From the cell containing the given text, extract its center point as (x, y) coordinate. 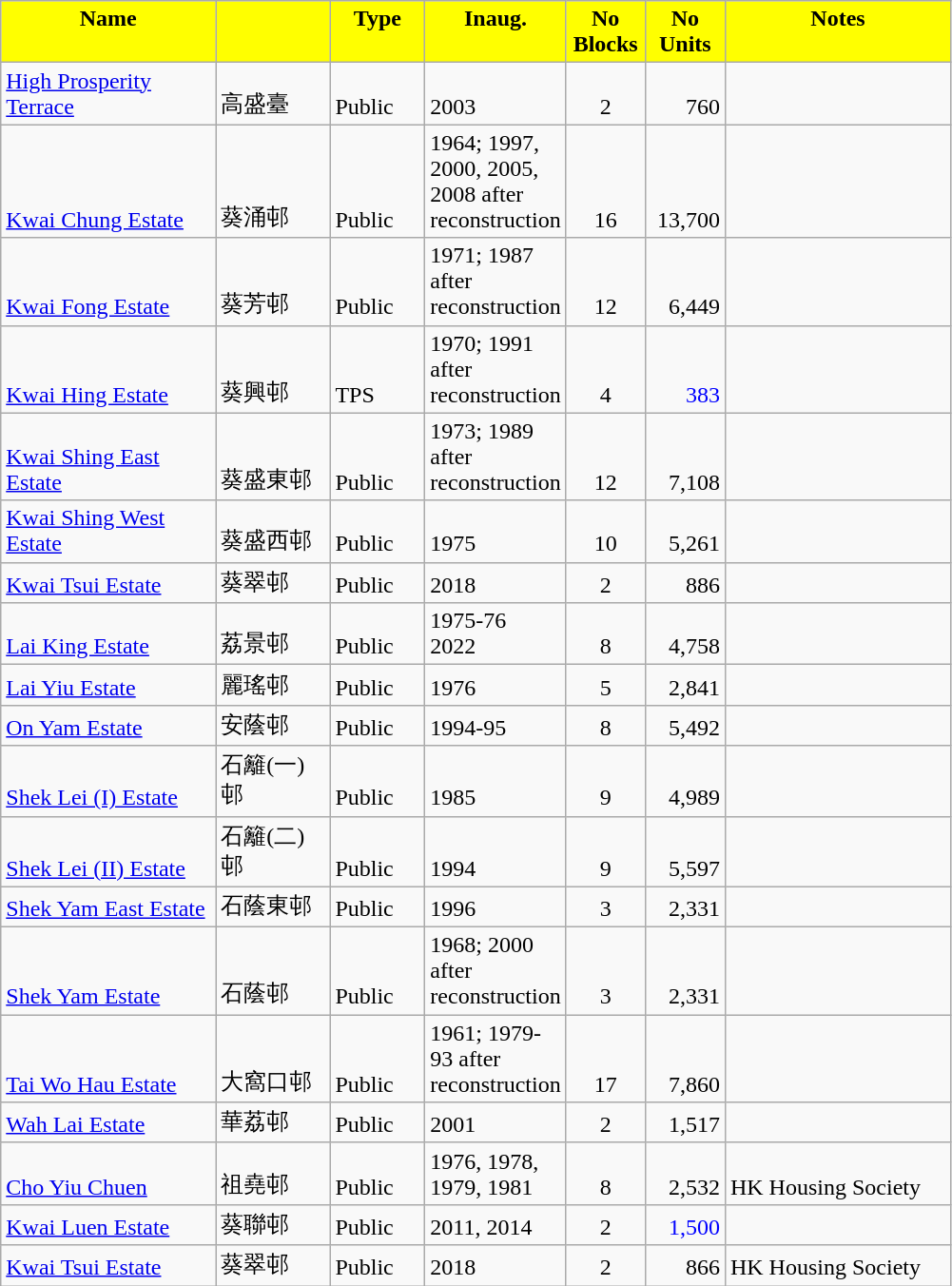
1970; 1991 after reconstruction (495, 369)
760 (685, 93)
No Blocks (605, 32)
1994 (495, 851)
13,700 (685, 181)
2,532 (685, 1174)
5,261 (685, 531)
石蔭邨 (273, 971)
荔景邨 (273, 633)
Kwai Luen Estate (108, 1225)
1,500 (685, 1225)
Kwai Hing Estate (108, 369)
1964; 1997, 2000, 2005, 2008 after reconstruction (495, 181)
葵聯邨 (273, 1225)
麗瑤邨 (273, 685)
1975-762022 (495, 633)
Name (108, 32)
7,108 (685, 457)
高盛臺 (273, 93)
Shek Lei (I) Estate (108, 781)
1968; 2000 after reconstruction (495, 971)
383 (685, 369)
葵興邨 (273, 369)
祖堯邨 (273, 1174)
Kwai Shing West Estate (108, 531)
華荔邨 (273, 1122)
葵涌邨 (273, 181)
Kwai Chung Estate (108, 181)
17 (605, 1059)
1975 (495, 531)
1976, 1978, 1979, 1981 (495, 1174)
Notes (837, 32)
4 (605, 369)
1971; 1987 after reconstruction (495, 282)
16 (605, 181)
Type (378, 32)
886 (685, 582)
2,841 (685, 685)
10 (605, 531)
1961; 1979-93 after reconstruction (495, 1059)
2011, 2014 (495, 1225)
7,860 (685, 1059)
1976 (495, 685)
1985 (495, 781)
Shek Yam Estate (108, 971)
葵盛西邨 (273, 531)
Lai King Estate (108, 633)
Shek Lei (II) Estate (108, 851)
石蔭東邨 (273, 907)
Lai Yiu Estate (108, 685)
1994-95 (495, 725)
2003 (495, 93)
Kwai Fong Estate (108, 282)
TPS (378, 369)
石籬(一)邨 (273, 781)
5 (605, 685)
5,597 (685, 851)
Tai Wo Hau Estate (108, 1059)
High Prosperity Terrace (108, 93)
Cho Yiu Chuen (108, 1174)
Shek Yam East Estate (108, 907)
5,492 (685, 725)
葵盛東邨 (273, 457)
Kwai Shing East Estate (108, 457)
4,758 (685, 633)
1973; 1989 after reconstruction (495, 457)
1996 (495, 907)
石籬(二)邨 (273, 851)
葵芳邨 (273, 282)
Inaug. (495, 32)
On Yam Estate (108, 725)
No Units (685, 32)
2001 (495, 1122)
6,449 (685, 282)
安蔭邨 (273, 725)
1,517 (685, 1122)
4,989 (685, 781)
866 (685, 1265)
大窩口邨 (273, 1059)
Wah Lai Estate (108, 1122)
